Return the (X, Y) coordinate for the center point of the cell that contains the specified text.  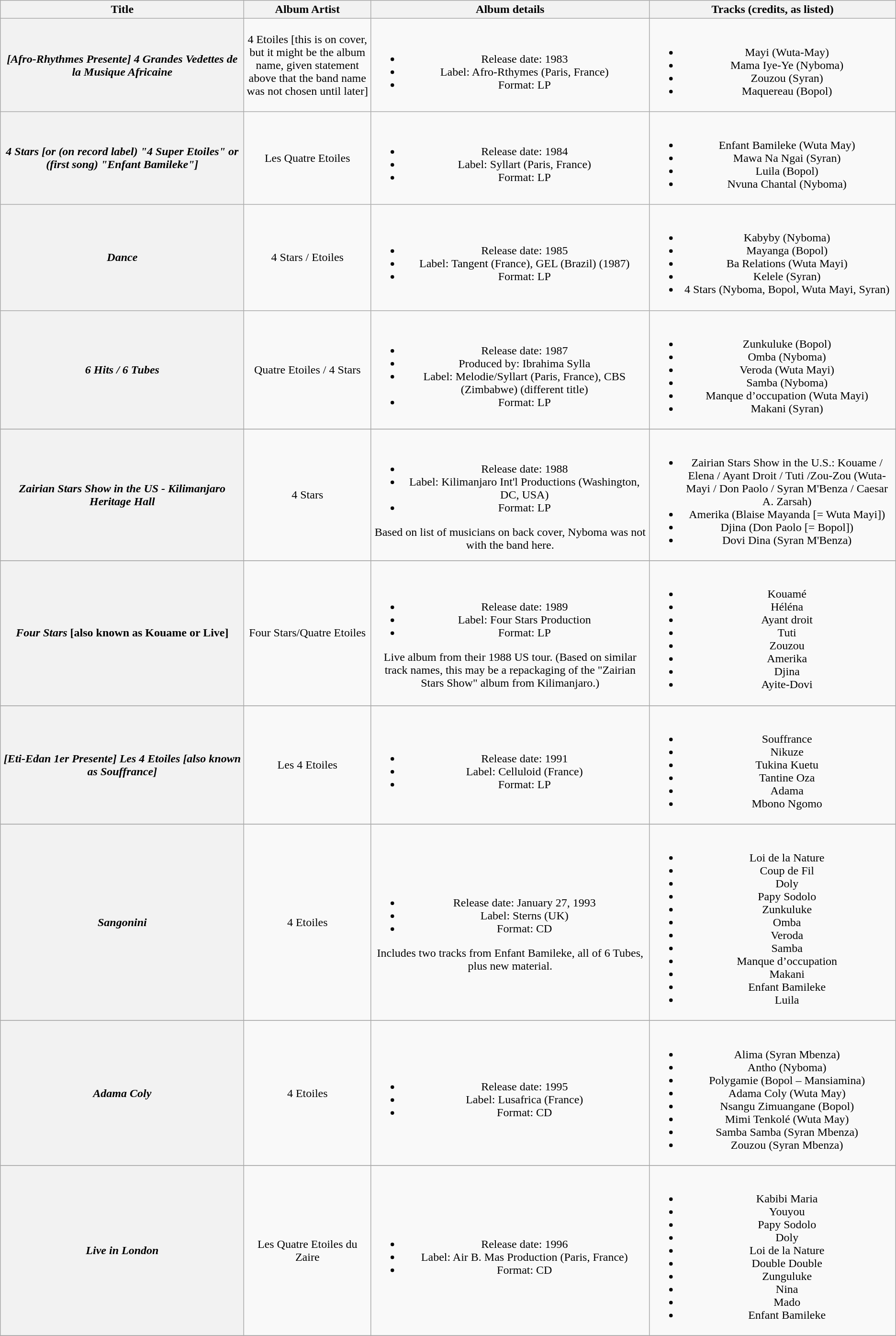
Loi de la NatureCoup de FilDolyPapy SodoloZunkulukeOmbaVerodaSambaManque d’occupationMakaniEnfant BamilekeLuila (773, 922)
Zairian Stars Show in the US - Kilimanjaro Heritage Hall (123, 495)
Album details (510, 10)
Adama Coly (123, 1093)
Release date: 1985Label: Tangent (France), GEL (Brazil) (1987)Format: LP (510, 258)
Dance (123, 258)
Sangonini (123, 922)
Release date: 1995Label: Lusafrica (France)Format: CD (510, 1093)
Tracks (credits, as listed) (773, 10)
Album Artist (307, 10)
Les Quatre Etoiles du Zaire (307, 1250)
Quatre Etoiles / 4 Stars (307, 370)
[Eti-Edan 1er Presente] Les 4 Etoiles [also known as Souffrance] (123, 765)
Four Stars/Quatre Etoiles (307, 633)
Les Quatre Etoiles (307, 158)
Enfant Bamileke (Wuta May)Mawa Na Ngai (Syran)Luila (Bopol)Nvuna Chantal (Nyboma) (773, 158)
Mayi (Wuta-May)Mama Iye-Ye (Nyboma)Zouzou (Syran)Maquereau (Bopol) (773, 65)
4 Stars / Etoiles (307, 258)
4 Etoiles [this is on cover, but it might be the album name, given statement above that the band name was not chosen until later] (307, 65)
Release date: 1983Label: Afro-Rthymes (Paris, France)Format: LP (510, 65)
Four Stars [also known as Kouame or Live] (123, 633)
KouaméHélénaAyant droitTutiZouzouAmerikaDjinaAyite-Dovi (773, 633)
Kabibi MariaYouyouPapy SodoloDolyLoi de la NatureDouble DoubleZungulukeNinaMadoEnfant Bamileke (773, 1250)
SouffranceNikuzeTukina KuetuTantine OzaAdamaMbono Ngomo (773, 765)
Les 4 Etoiles (307, 765)
Kabyby (Nyboma)Mayanga (Bopol)Ba Relations (Wuta Mayi)Kelele (Syran)4 Stars (Nyboma, Bopol, Wuta Mayi, Syran) (773, 258)
Release date: January 27, 1993Label: Sterns (UK)Format: CDIncludes two tracks from Enfant Bamileke, all of 6 Tubes, plus new material. (510, 922)
Zunkuluke (Bopol)Omba (Nyboma)Veroda (Wuta Mayi)Samba (Nyboma)Manque d’occupation (Wuta Mayi)Makani (Syran) (773, 370)
Release date: 1991Label: Celluloid (France)Format: LP (510, 765)
[Afro-Rhythmes Presente] 4 Grandes Vedettes de la Musique Africaine (123, 65)
6 Hits / 6 Tubes (123, 370)
Title (123, 10)
4 Stars (307, 495)
Release date: 1996Label: Air B. Mas Production (Paris, France)Format: CD (510, 1250)
Live in London (123, 1250)
Release date: 1984Label: Syllart (Paris, France)Format: LP (510, 158)
4 Stars [or (on record label) "4 Super Etoiles" or (first song) "Enfant Bamileke"] (123, 158)
Release date: 1987Produced by: Ibrahima SyllaLabel: Melodie/Syllart (Paris, France), CBS (Zimbabwe) (different title)Format: LP (510, 370)
